Pinpoint the cell where the given text exists, returning its (X, Y) midpoint coordinate. 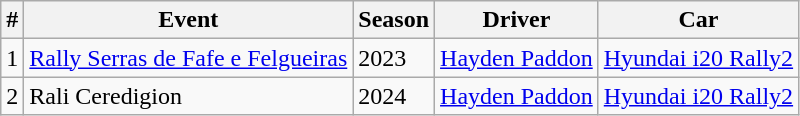
2023 (394, 58)
2 (12, 96)
# (12, 20)
2024 (394, 96)
Driver (517, 20)
Rali Ceredigion (188, 96)
Car (698, 20)
Event (188, 20)
Season (394, 20)
1 (12, 58)
Rally Serras de Fafe e Felgueiras (188, 58)
